Output the [X, Y] coordinate of the center of the cell containing the given text.  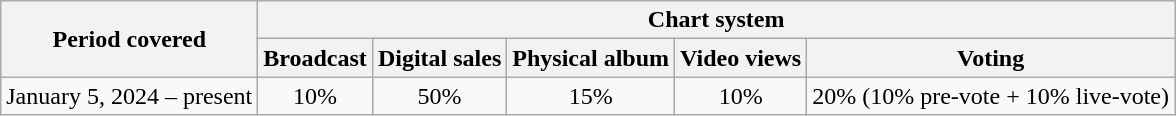
January 5, 2024 – present [130, 96]
Period covered [130, 39]
Video views [741, 58]
Digital sales [439, 58]
Chart system [716, 20]
Voting [991, 58]
Physical album [591, 58]
Broadcast [316, 58]
50% [439, 96]
20% (10% pre-vote + 10% live-vote) [991, 96]
15% [591, 96]
